Search for the cell housing the specified text and yield its (X, Y) center coordinate. 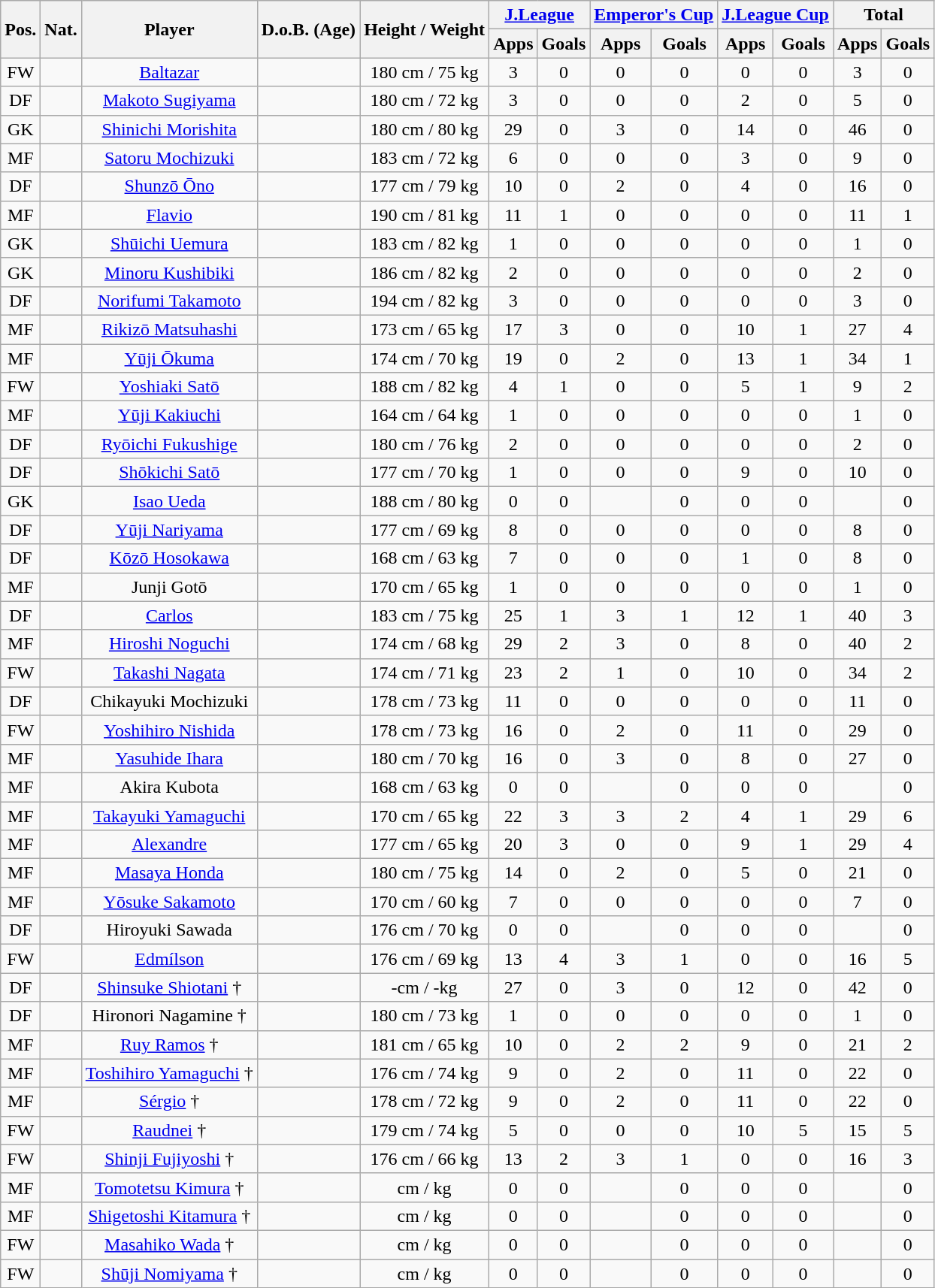
Tomotetsu Kimura † (169, 1187)
177 cm / 70 kg (425, 473)
Takayuki Yamaguchi (169, 815)
174 cm / 70 kg (425, 358)
Satoru Mochizuki (169, 158)
177 cm / 65 kg (425, 845)
Yūji Kakiuchi (169, 416)
Kōzō Hosokawa (169, 558)
Shūji Nomiyama † (169, 1274)
183 cm / 82 kg (425, 243)
17 (513, 329)
177 cm / 79 kg (425, 186)
Chikayuki Mochizuki (169, 701)
J.League Cup (776, 15)
179 cm / 74 kg (425, 1130)
Yasuhide Ihara (169, 758)
176 cm / 66 kg (425, 1159)
Shinsuke Shiotani † (169, 987)
Hiroshi Noguchi (169, 644)
Norifumi Takamoto (169, 301)
Yoshiaki Satō (169, 387)
Masaya Honda (169, 873)
20 (513, 845)
Pos. (21, 29)
25 (513, 615)
Emperor's Cup (654, 15)
180 cm / 70 kg (425, 758)
Height / Weight (425, 29)
183 cm / 75 kg (425, 615)
D.o.B. (Age) (308, 29)
Yoshihiro Nishida (169, 730)
Player (169, 29)
Edmílson (169, 959)
Makoto Sugiyama (169, 101)
188 cm / 80 kg (425, 501)
Flavio (169, 215)
180 cm / 80 kg (425, 129)
Masahiko Wada † (169, 1244)
176 cm / 69 kg (425, 959)
180 cm / 72 kg (425, 101)
Ruy Ramos † (169, 1045)
180 cm / 73 kg (425, 1016)
176 cm / 74 kg (425, 1073)
-cm / -kg (425, 987)
Carlos (169, 615)
Rikizō Matsuhashi (169, 329)
Akira Kubota (169, 787)
164 cm / 64 kg (425, 416)
Hiroyuki Sawada (169, 930)
Yūji Ōkuma (169, 358)
Nat. (61, 29)
Shōkichi Satō (169, 473)
174 cm / 71 kg (425, 673)
180 cm / 76 kg (425, 444)
170 cm / 60 kg (425, 902)
188 cm / 82 kg (425, 387)
176 cm / 70 kg (425, 930)
Minoru Kushibiki (169, 272)
Sérgio † (169, 1102)
19 (513, 358)
181 cm / 65 kg (425, 1045)
177 cm / 69 kg (425, 530)
23 (513, 673)
Shūichi Uemura (169, 243)
Shinji Fujiyoshi † (169, 1159)
15 (857, 1130)
Baltazar (169, 72)
186 cm / 82 kg (425, 272)
173 cm / 65 kg (425, 329)
Ryōichi Fukushige (169, 444)
Yōsuke Sakamoto (169, 902)
Isao Ueda (169, 501)
Yūji Nariyama (169, 530)
Junji Gotō (169, 587)
Total (883, 15)
42 (857, 987)
178 cm / 72 kg (425, 1102)
Takashi Nagata (169, 673)
Toshihiro Yamaguchi † (169, 1073)
Shigetoshi Kitamura † (169, 1216)
174 cm / 68 kg (425, 644)
46 (857, 129)
J.League (540, 15)
Shinichi Morishita (169, 129)
194 cm / 82 kg (425, 301)
Shunzō Ōno (169, 186)
183 cm / 72 kg (425, 158)
Hironori Nagamine † (169, 1016)
Alexandre (169, 845)
Raudnei † (169, 1130)
190 cm / 81 kg (425, 215)
